Output the [X, Y] coordinate of the center of the cell containing the given text.  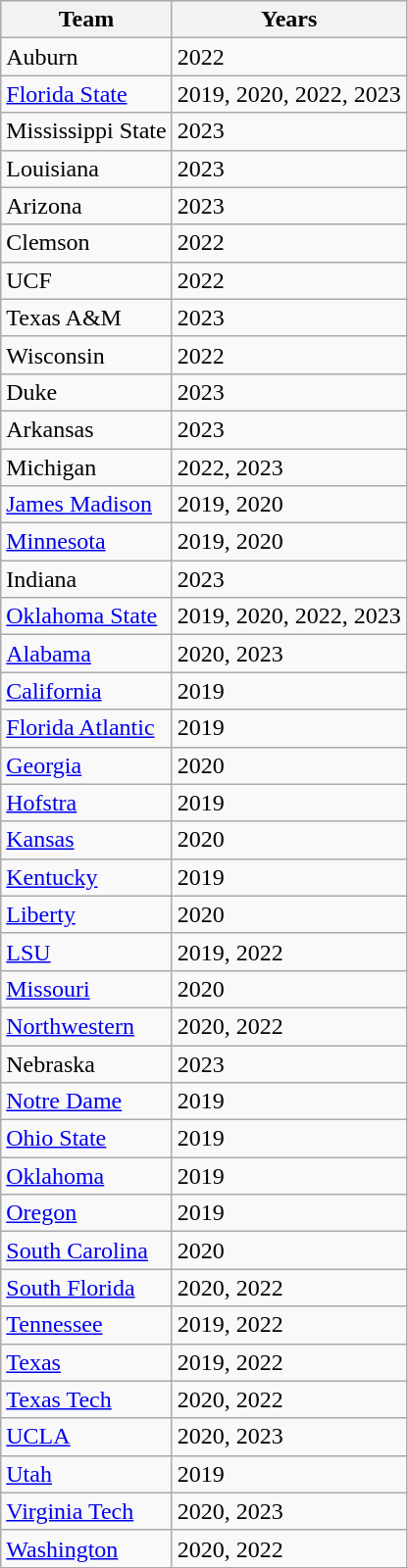
Arizona [86, 206]
Ohio State [86, 1139]
South Florida [86, 1288]
2022, 2023 [288, 467]
California [86, 691]
Auburn [86, 57]
Florida State [86, 94]
Michigan [86, 467]
Florida Atlantic [86, 728]
Clemson [86, 243]
Hofstra [86, 803]
LSU [86, 952]
Texas [86, 1362]
Missouri [86, 989]
Indiana [86, 579]
Utah [86, 1474]
Oklahoma State [86, 616]
South Carolina [86, 1250]
Liberty [86, 914]
Washington [86, 1548]
Northwestern [86, 1026]
Mississippi State [86, 131]
UCF [86, 280]
Alabama [86, 654]
Team [86, 20]
Years [288, 20]
Oklahoma [86, 1176]
Louisiana [86, 169]
Kentucky [86, 877]
Oregon [86, 1213]
Arkansas [86, 429]
James Madison [86, 505]
Kansas [86, 840]
Virginia Tech [86, 1511]
Tennessee [86, 1325]
Minnesota [86, 542]
Wisconsin [86, 355]
Texas A&M [86, 318]
Georgia [86, 765]
Notre Dame [86, 1102]
Texas Tech [86, 1399]
UCLA [86, 1437]
Nebraska [86, 1063]
Duke [86, 392]
